Identify which cell holds the provided text, then report its [X, Y] central coordinate. 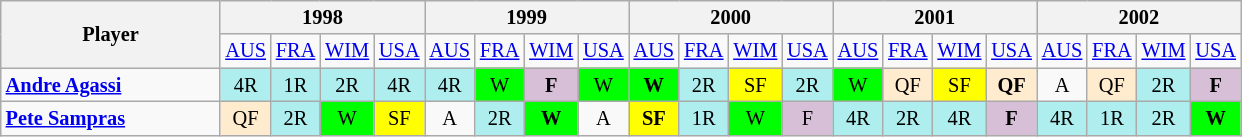
Pete Sampras [111, 118]
1998 [322, 17]
2002 [1139, 17]
Andre Agassi [111, 85]
2000 [731, 17]
Player [111, 34]
1999 [526, 17]
2001 [935, 17]
